Extract the [X, Y] coordinate from the center of the cell holding the provided text.  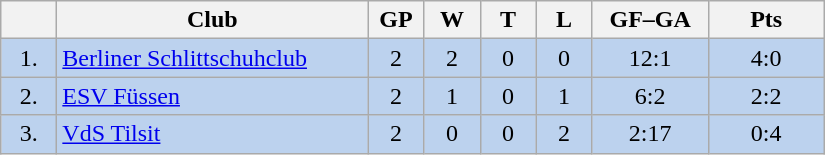
W [452, 20]
VdS Tilsit [212, 134]
3. [29, 134]
1. [29, 58]
0:4 [766, 134]
4:0 [766, 58]
Club [212, 20]
6:2 [650, 96]
Pts [766, 20]
2. [29, 96]
2:2 [766, 96]
ESV Füssen [212, 96]
L [564, 20]
GF–GA [650, 20]
12:1 [650, 58]
2:17 [650, 134]
GP [396, 20]
T [508, 20]
Berliner Schlittschuhclub [212, 58]
